Locate the cell with the specified text and output its (x, y) center coordinate. 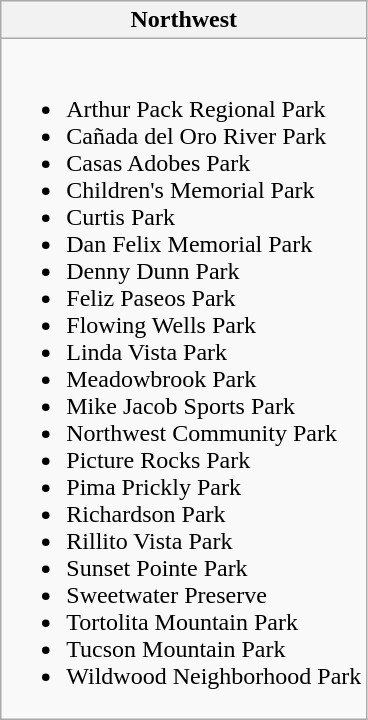
Northwest (184, 20)
